Identify which cell holds the provided text, then report its [X, Y] central coordinate. 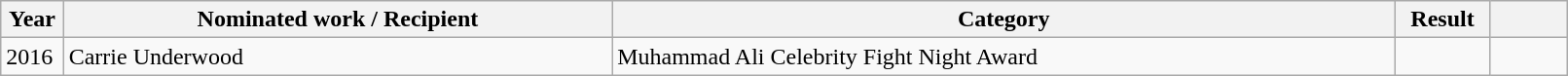
Muhammad Ali Celebrity Fight Night Award [1004, 57]
Carrie Underwood [338, 57]
Result [1442, 19]
2016 [32, 57]
Year [32, 19]
Category [1004, 19]
Nominated work / Recipient [338, 19]
